Capture the cell that displays the provided text and extract its (X, Y) central coordinate. 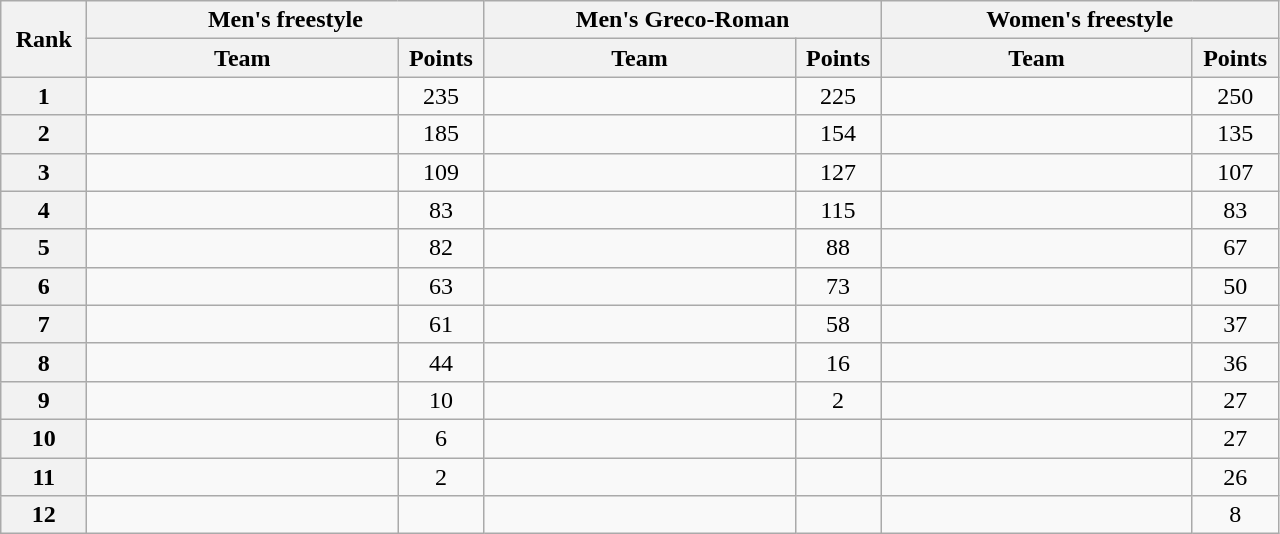
185 (441, 134)
Men's freestyle (286, 20)
73 (838, 286)
63 (441, 286)
9 (44, 400)
37 (1235, 324)
82 (441, 248)
109 (441, 172)
44 (441, 362)
58 (838, 324)
7 (44, 324)
235 (441, 96)
4 (44, 210)
36 (1235, 362)
Rank (44, 39)
225 (838, 96)
Women's freestyle (1080, 20)
107 (1235, 172)
154 (838, 134)
16 (838, 362)
1 (44, 96)
127 (838, 172)
88 (838, 248)
50 (1235, 286)
5 (44, 248)
250 (1235, 96)
61 (441, 324)
12 (44, 515)
Men's Greco-Roman (682, 20)
115 (838, 210)
135 (1235, 134)
26 (1235, 477)
67 (1235, 248)
11 (44, 477)
3 (44, 172)
